Find where the given text appears and provide that cell's center as (X, Y) coordinate. 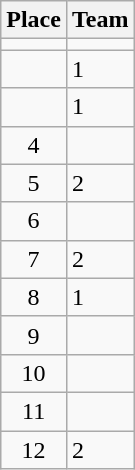
5 (34, 183)
10 (34, 373)
6 (34, 221)
12 (34, 449)
Place (34, 20)
11 (34, 411)
Team (100, 20)
8 (34, 297)
9 (34, 335)
4 (34, 145)
7 (34, 259)
